For the text-containing cell, return its midpoint in (X, Y) coordinate format. 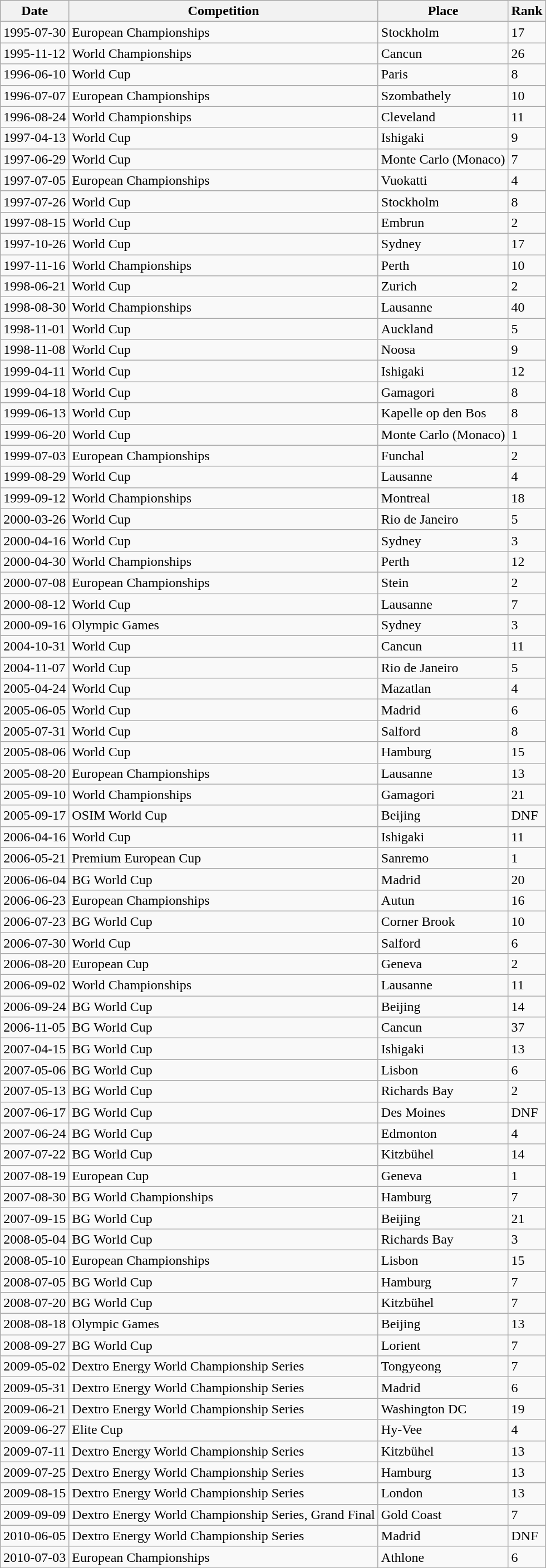
40 (527, 308)
2010-07-03 (35, 1557)
2009-05-31 (35, 1388)
2006-04-16 (35, 837)
2009-07-25 (35, 1472)
2009-09-09 (35, 1515)
2009-06-27 (35, 1430)
Dextro Energy World Championship Series, Grand Final (224, 1515)
Sanremo (443, 858)
London (443, 1493)
2008-08-18 (35, 1324)
2004-10-31 (35, 647)
1999-09-12 (35, 498)
1999-07-03 (35, 456)
Vuokatti (443, 180)
1996-08-24 (35, 117)
2005-09-17 (35, 816)
2004-11-07 (35, 668)
1997-04-13 (35, 138)
1995-07-30 (35, 32)
Washington DC (443, 1409)
2010-06-05 (35, 1536)
Mazatlan (443, 689)
2007-09-15 (35, 1218)
Auckland (443, 329)
Cleveland (443, 117)
2007-05-06 (35, 1070)
1998-06-21 (35, 287)
Edmonton (443, 1133)
2006-11-05 (35, 1028)
2006-09-02 (35, 985)
1998-11-08 (35, 350)
Paris (443, 75)
2009-08-15 (35, 1493)
1997-07-26 (35, 201)
Corner Brook (443, 921)
1997-06-29 (35, 159)
2000-04-16 (35, 540)
Place (443, 11)
Premium European Cup (224, 858)
1997-11-16 (35, 265)
1999-06-20 (35, 435)
2009-05-02 (35, 1367)
2008-07-05 (35, 1281)
37 (527, 1028)
1995-11-12 (35, 53)
Embrun (443, 223)
1998-11-01 (35, 329)
20 (527, 879)
Stein (443, 583)
Elite Cup (224, 1430)
2000-04-30 (35, 561)
2006-07-23 (35, 921)
18 (527, 498)
1998-08-30 (35, 308)
2006-06-04 (35, 879)
16 (527, 900)
Rank (527, 11)
2000-08-12 (35, 604)
2005-08-06 (35, 752)
2008-05-04 (35, 1239)
1999-06-13 (35, 413)
Athlone (443, 1557)
2009-06-21 (35, 1409)
2006-05-21 (35, 858)
2007-08-30 (35, 1197)
2005-09-10 (35, 795)
Szombathely (443, 96)
2000-09-16 (35, 625)
1996-07-07 (35, 96)
Date (35, 11)
OSIM World Cup (224, 816)
1997-10-26 (35, 244)
Kapelle op den Bos (443, 413)
2005-06-05 (35, 710)
Hy-Vee (443, 1430)
1999-08-29 (35, 477)
2006-09-24 (35, 1007)
2006-06-23 (35, 900)
2005-08-20 (35, 773)
1999-04-11 (35, 371)
1996-06-10 (35, 75)
1997-07-05 (35, 180)
2007-06-24 (35, 1133)
2006-08-20 (35, 964)
2007-04-15 (35, 1049)
BG World Championships (224, 1197)
2007-07-22 (35, 1155)
2005-04-24 (35, 689)
Competition (224, 11)
1997-08-15 (35, 223)
Funchal (443, 456)
Montreal (443, 498)
Lorient (443, 1345)
19 (527, 1409)
Autun (443, 900)
Gold Coast (443, 1515)
Des Moines (443, 1112)
2008-05-10 (35, 1260)
26 (527, 53)
2009-07-11 (35, 1451)
Noosa (443, 350)
2005-07-31 (35, 731)
2008-07-20 (35, 1303)
2007-05-13 (35, 1091)
2008-09-27 (35, 1345)
2007-06-17 (35, 1112)
2007-08-19 (35, 1176)
1999-04-18 (35, 392)
2000-07-08 (35, 583)
2006-07-30 (35, 943)
Zurich (443, 287)
Tongyeong (443, 1367)
2000-03-26 (35, 519)
